Return [x, y] of the center of cell containing provided text 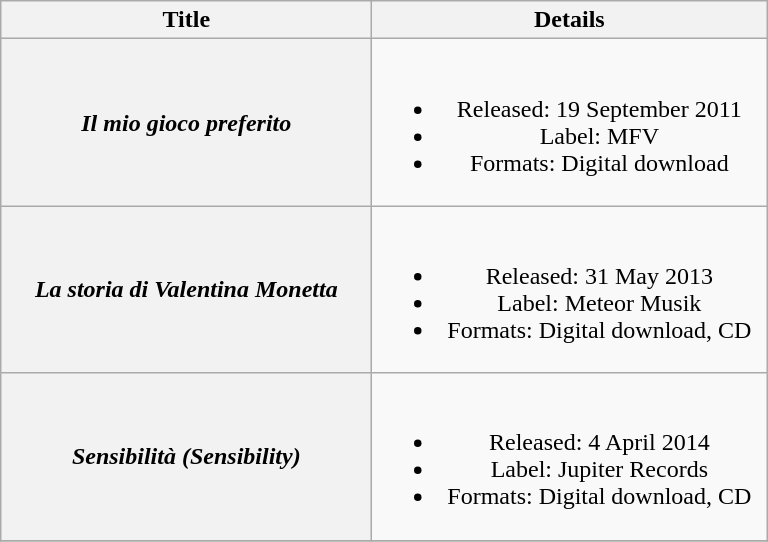
Released: 4 April 2014Label: Jupiter RecordsFormats: Digital download, CD [570, 456]
La storia di Valentina Monetta [186, 290]
Sensibilità (Sensibility) [186, 456]
Released: 31 May 2013Label: Meteor MusikFormats: Digital download, CD [570, 290]
Il mio gioco preferito [186, 122]
Released: 19 September 2011Label: MFVFormats: Digital download [570, 122]
Title [186, 20]
Details [570, 20]
